Find where the given text appears and provide that cell's center as [x, y] coordinate. 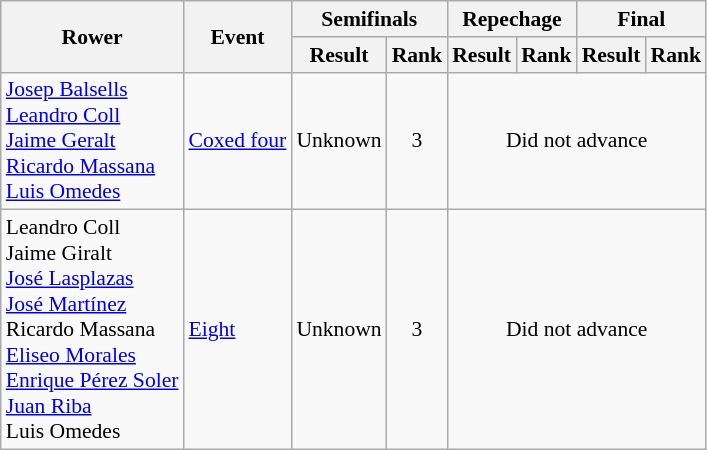
Leandro Coll Jaime Giralt José Lasplazas José Martínez Ricardo Massana Eliseo Morales Enrique Pérez Soler Juan Riba Luis Omedes [92, 330]
Semifinals [369, 19]
Josep Balsells Leandro Coll Jaime Geralt Ricardo Massana Luis Omedes [92, 141]
Rower [92, 36]
Coxed four [238, 141]
Event [238, 36]
Repechage [512, 19]
Final [642, 19]
Eight [238, 330]
